Return (X, Y) of the center of cell containing provided text 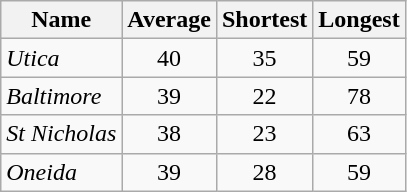
Shortest (264, 20)
78 (359, 96)
Baltimore (62, 96)
35 (264, 58)
22 (264, 96)
28 (264, 172)
40 (170, 58)
Utica (62, 58)
Oneida (62, 172)
Longest (359, 20)
23 (264, 134)
63 (359, 134)
38 (170, 134)
Average (170, 20)
Name (62, 20)
St Nicholas (62, 134)
